Identify which cell holds the provided text, then report its [x, y] central coordinate. 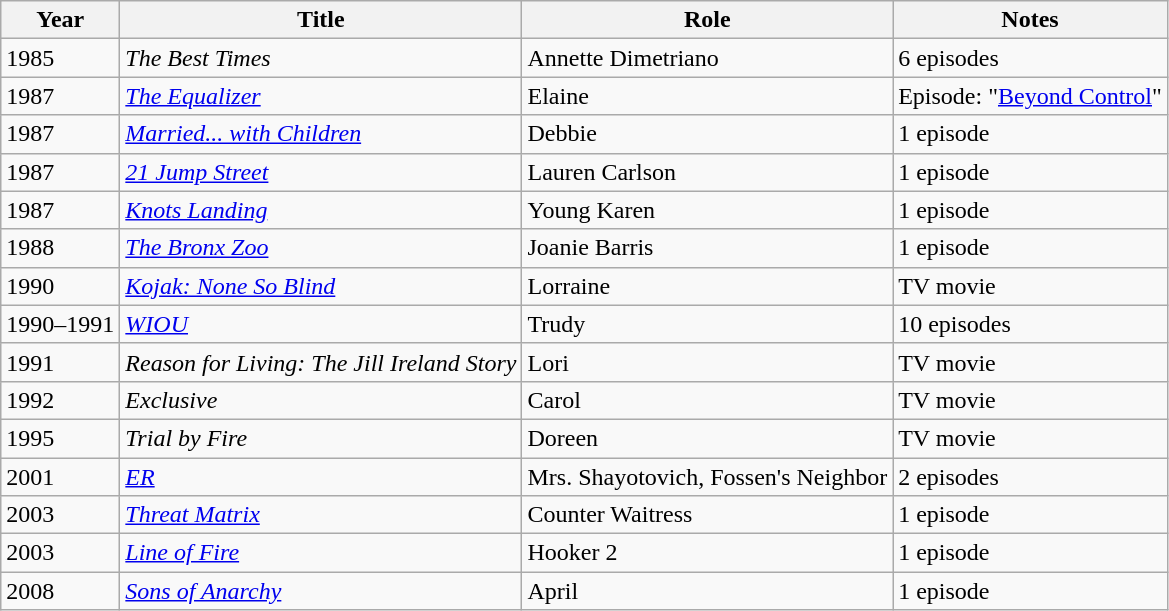
1995 [60, 438]
Line of Fire [321, 553]
1988 [60, 248]
Married... with Children [321, 134]
1990–1991 [60, 324]
ER [321, 477]
1985 [60, 58]
Trial by Fire [321, 438]
Doreen [708, 438]
6 episodes [1030, 58]
2001 [60, 477]
Trudy [708, 324]
Lorraine [708, 286]
The Equalizer [321, 96]
1990 [60, 286]
Elaine [708, 96]
Episode: "Beyond Control" [1030, 96]
Exclusive [321, 400]
Reason for Living: The Jill Ireland Story [321, 362]
1992 [60, 400]
Sons of Anarchy [321, 591]
Joanie Barris [708, 248]
Debbie [708, 134]
Annette Dimetriano [708, 58]
Hooker 2 [708, 553]
April [708, 591]
The Bronx Zoo [321, 248]
2008 [60, 591]
Knots Landing [321, 210]
Role [708, 20]
Carol [708, 400]
2 episodes [1030, 477]
Kojak: None So Blind [321, 286]
The Best Times [321, 58]
Title [321, 20]
Lori [708, 362]
Counter Waitress [708, 515]
Year [60, 20]
Mrs. Shayotovich, Fossen's Neighbor [708, 477]
WIOU [321, 324]
10 episodes [1030, 324]
1991 [60, 362]
Notes [1030, 20]
Threat Matrix [321, 515]
Lauren Carlson [708, 172]
21 Jump Street [321, 172]
Young Karen [708, 210]
